From the cell containing the given text, extract its center point as [X, Y] coordinate. 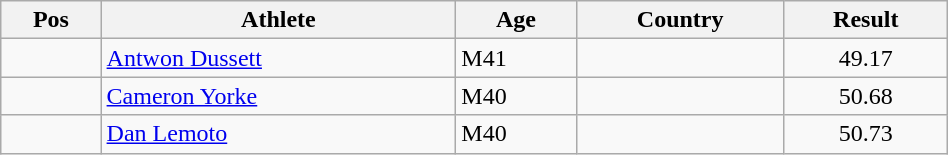
49.17 [866, 58]
50.73 [866, 134]
Pos [51, 20]
Antwon Dussett [278, 58]
Age [516, 20]
M41 [516, 58]
Country [680, 20]
Result [866, 20]
50.68 [866, 96]
Athlete [278, 20]
Dan Lemoto [278, 134]
Cameron Yorke [278, 96]
